Locate the cell with the specified text and output its [X, Y] center coordinate. 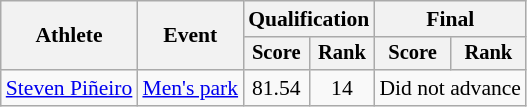
Final [450, 19]
Men's park [190, 88]
Qualification [308, 19]
81.54 [276, 88]
Steven Piñeiro [70, 88]
Athlete [70, 36]
Did not advance [450, 88]
14 [342, 88]
Event [190, 36]
